From the cell containing the given text, extract its center point as [X, Y] coordinate. 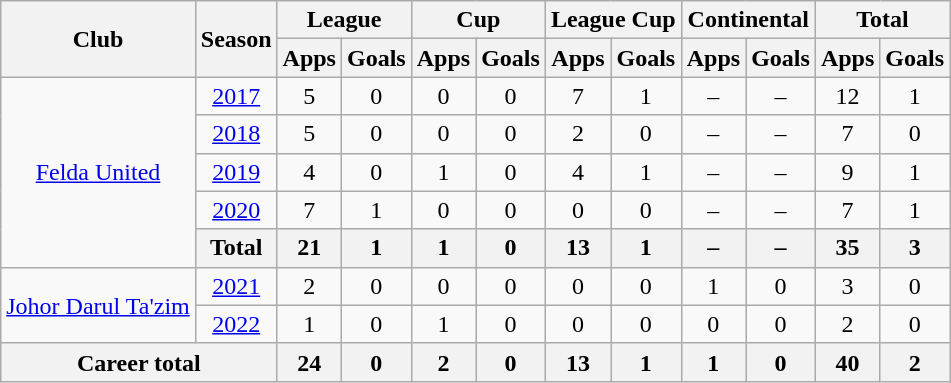
League [344, 20]
24 [309, 362]
9 [847, 172]
Cup [478, 20]
Johor Darul Ta'zim [98, 305]
40 [847, 362]
2017 [236, 96]
35 [847, 248]
Club [98, 39]
2022 [236, 324]
12 [847, 96]
League Cup [613, 20]
2018 [236, 134]
Felda United [98, 172]
21 [309, 248]
2021 [236, 286]
Career total [139, 362]
Continental [748, 20]
2020 [236, 210]
Season [236, 39]
2019 [236, 172]
